Extract the (x, y) coordinate from the center of the cell holding the provided text.  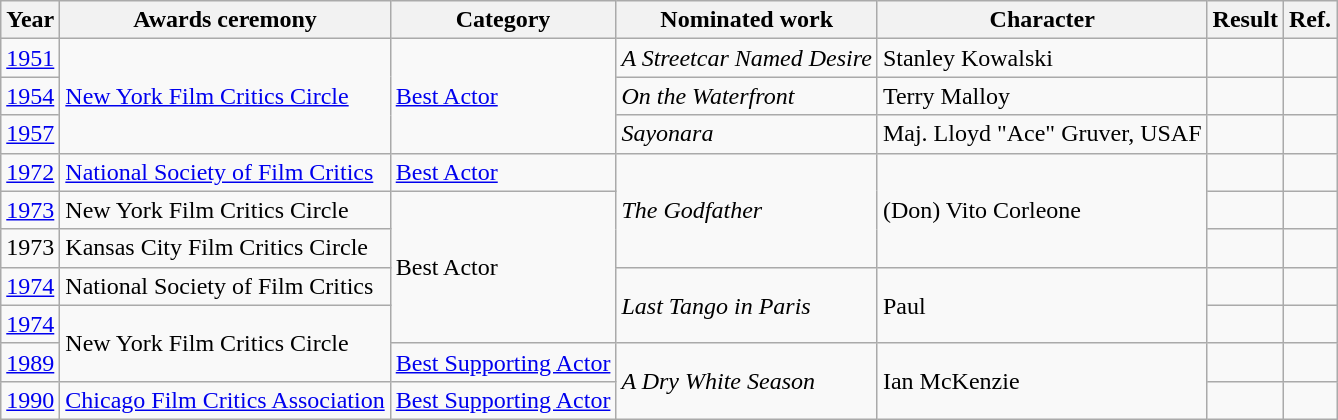
Nominated work (746, 20)
Ref. (1310, 20)
Category (503, 20)
1954 (30, 96)
(Don) Vito Corleone (1042, 210)
A Streetcar Named Desire (746, 58)
Year (30, 20)
Result (1245, 20)
1957 (30, 134)
1989 (30, 362)
On the Waterfront (746, 96)
Last Tango in Paris (746, 305)
Paul (1042, 305)
Maj. Lloyd "Ace" Gruver, USAF (1042, 134)
1951 (30, 58)
Kansas City Film Critics Circle (225, 248)
Sayonara (746, 134)
1972 (30, 172)
Awards ceremony (225, 20)
A Dry White Season (746, 381)
The Godfather (746, 210)
Ian McKenzie (1042, 381)
Chicago Film Critics Association (225, 400)
1990 (30, 400)
Character (1042, 20)
Terry Malloy (1042, 96)
Stanley Kowalski (1042, 58)
